Provide the (x, y) coordinate of the cell's center where the given text is located.  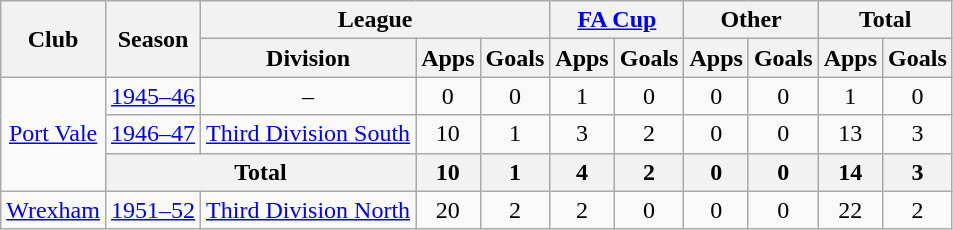
Wrexham (54, 210)
14 (850, 172)
4 (582, 172)
Third Division North (308, 210)
22 (850, 210)
Other (751, 20)
1951–52 (152, 210)
20 (448, 210)
Third Division South (308, 134)
13 (850, 134)
Season (152, 39)
Club (54, 39)
League (376, 20)
FA Cup (617, 20)
Division (308, 58)
1946–47 (152, 134)
– (308, 96)
Port Vale (54, 134)
1945–46 (152, 96)
